Return the (x, y) coordinate for the center point of the cell that contains the specified text.  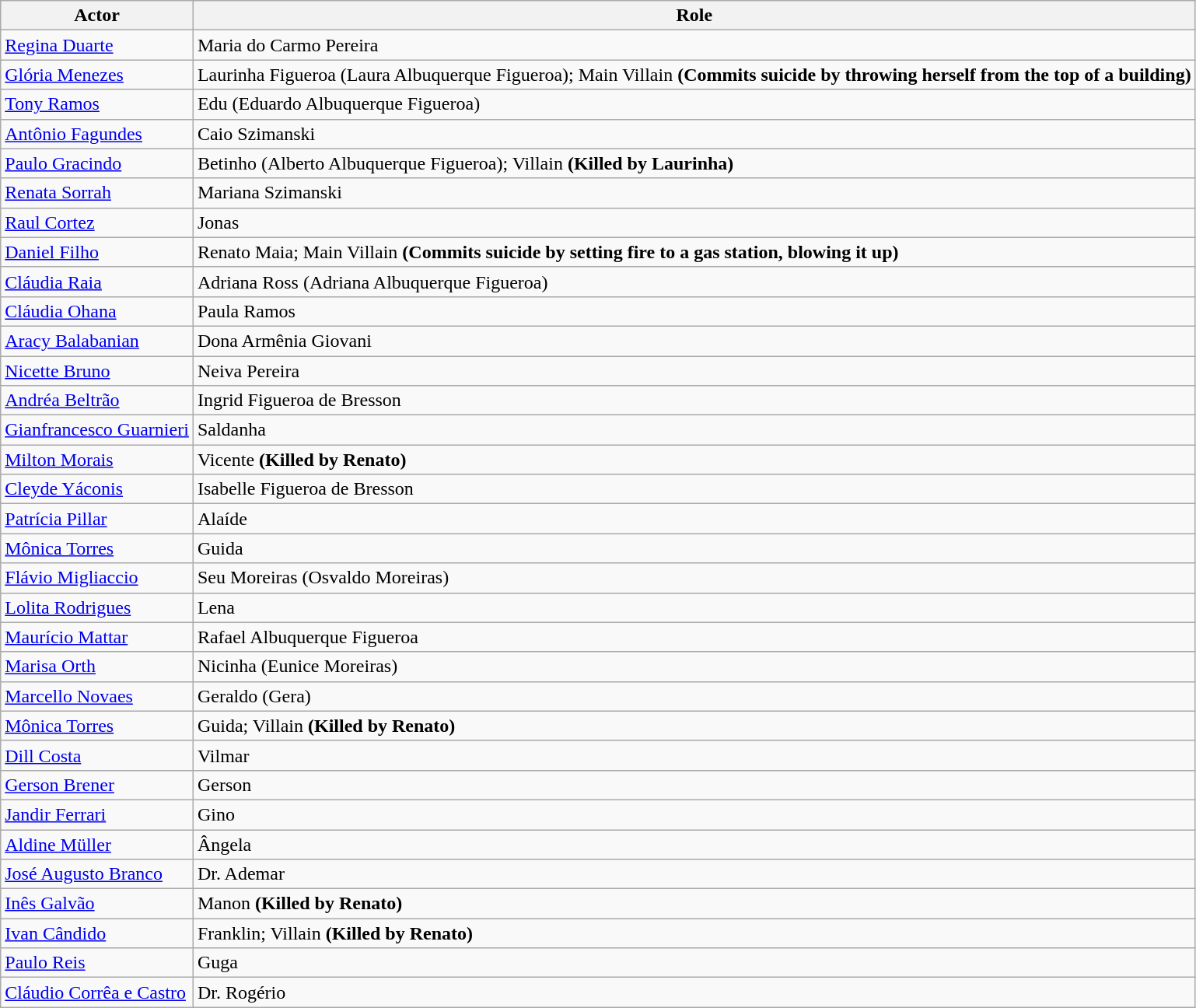
Guga (694, 963)
Gerson (694, 785)
Gianfrancesco Guarnieri (97, 430)
Glória Menezes (97, 75)
Cleyde Yáconis (97, 489)
Guida; Villain (Killed by Renato) (694, 726)
Betinho (Alberto Albuquerque Figueroa); Villain (Killed by Laurinha) (694, 163)
Manon (Killed by Renato) (694, 904)
Tony Ramos (97, 104)
Isabelle Figueroa de Bresson (694, 489)
Laurinha Figueroa (Laura Albuquerque Figueroa); Main Villain (Commits suicide by throwing herself from the top of a building) (694, 75)
Aracy Balabanian (97, 341)
Franklin; Villain (Killed by Renato) (694, 933)
Inês Galvão (97, 904)
Ângela (694, 844)
Marisa Orth (97, 667)
Gerson Brener (97, 785)
Antônio Fagundes (97, 134)
Milton Morais (97, 460)
Seu Moreiras (Osvaldo Moreiras) (694, 578)
Raul Cortez (97, 222)
Vicente (Killed by Renato) (694, 460)
Marcello Novaes (97, 696)
Renata Sorrah (97, 193)
Renato Maia; Main Villain (Commits suicide by setting fire to a gas station, blowing it up) (694, 252)
Regina Duarte (97, 45)
Dona Armênia Giovani (694, 341)
Lena (694, 607)
Cláudia Ohana (97, 311)
Aldine Müller (97, 844)
Adriana Ross (Adriana Albuquerque Figueroa) (694, 282)
Caio Szimanski (694, 134)
Cláudio Corrêa e Castro (97, 992)
Lolita Rodrigues (97, 607)
Paulo Reis (97, 963)
Ivan Cândido (97, 933)
Saldanha (694, 430)
Daniel Filho (97, 252)
Actor (97, 16)
Dr. Ademar (694, 874)
Maria do Carmo Pereira (694, 45)
Rafael Albuquerque Figueroa (694, 637)
Alaíde (694, 519)
Dr. Rogério (694, 992)
Mariana Szimanski (694, 193)
Geraldo (Gera) (694, 696)
Jandir Ferrari (97, 814)
Gino (694, 814)
Flávio Migliaccio (97, 578)
Ingrid Figueroa de Bresson (694, 401)
Nicinha (Eunice Moreiras) (694, 667)
Paula Ramos (694, 311)
Dill Costa (97, 755)
Andréa Beltrão (97, 401)
Paulo Gracindo (97, 163)
Vilmar (694, 755)
Jonas (694, 222)
José Augusto Branco (97, 874)
Guida (694, 548)
Patrícia Pillar (97, 519)
Edu (Eduardo Albuquerque Figueroa) (694, 104)
Role (694, 16)
Cláudia Raia (97, 282)
Nicette Bruno (97, 371)
Neiva Pereira (694, 371)
Maurício Mattar (97, 637)
